From the cell containing the given text, extract its center point as (X, Y) coordinate. 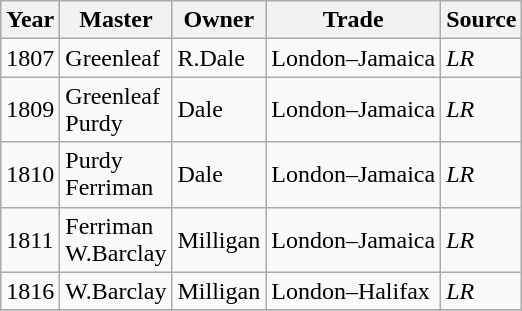
Year (30, 20)
PurdyFerriman (116, 174)
Owner (219, 20)
FerrimanW.Barclay (116, 240)
1810 (30, 174)
1807 (30, 58)
1816 (30, 291)
Source (482, 20)
R.Dale (219, 58)
1811 (30, 240)
GreenleafPurdy (116, 110)
London–Halifax (354, 291)
Greenleaf (116, 58)
1809 (30, 110)
Trade (354, 20)
Master (116, 20)
W.Barclay (116, 291)
